Capture the cell that displays the provided text and extract its (x, y) central coordinate. 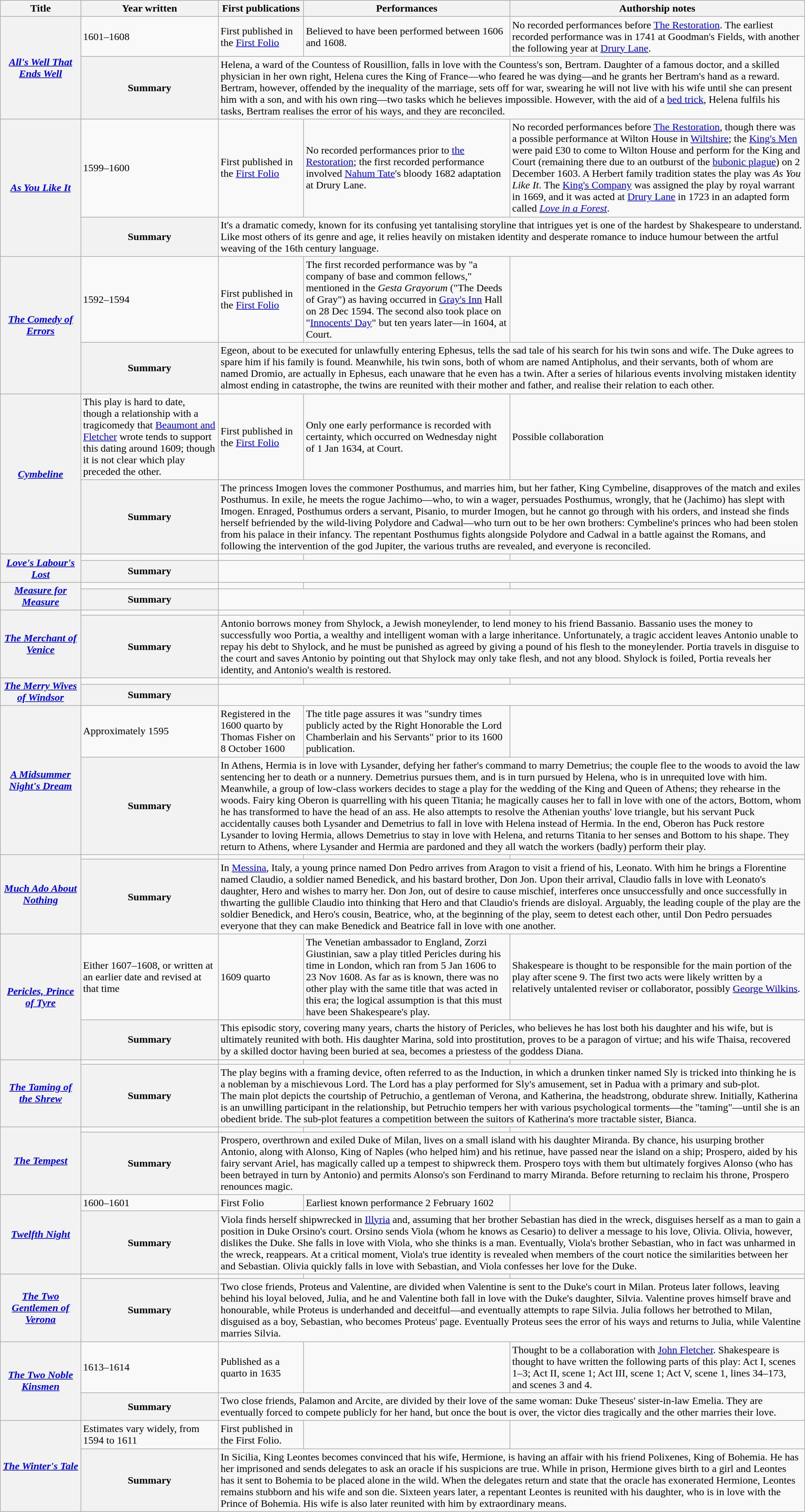
Measure for Measure (40, 596)
Possible collaboration (658, 437)
The Comedy of Errors (40, 325)
Earliest known performance 2 February 1602 (407, 1203)
Cymbeline (40, 474)
The Taming of the Shrew (40, 1093)
A Midsummer Night's Dream (40, 780)
1613–1614 (150, 1367)
1599–1600 (150, 168)
First Folio (261, 1203)
First published in the First Folio. (261, 1435)
Pericles, Prince of Tyre (40, 997)
Twelfth Night (40, 1234)
As You Like It (40, 188)
1592–1594 (150, 299)
Title (40, 9)
The Merry Wives of Windsor (40, 692)
1609 quarto (261, 977)
Registered in the 1600 quarto by Thomas Fisher on 8 October 1600 (261, 731)
The Two Noble Kinsmen (40, 1381)
Authorship notes (658, 9)
Published as a quarto in 1635 (261, 1367)
The Two Gentlemen of Verona (40, 1308)
The Merchant of Venice (40, 644)
All's Well That Ends Well (40, 68)
Year written (150, 9)
No recorded performances prior to the Restoration; the first recorded performance involved Nahum Tate's bloody 1682 adaptation at Drury Lane. (407, 168)
The Tempest (40, 1161)
Love's Labour's Lost (40, 568)
Approximately 1595 (150, 731)
Only one early performance is recorded with certainty, which occurred on Wednesday night of 1 Jan 1634, at Court. (407, 437)
1601–1608 (150, 37)
Much Ado About Nothing (40, 894)
The Winter's Tale (40, 1466)
Performances (407, 9)
Either 1607–1608, or written at an earlier date and revised at that time (150, 977)
Estimates vary widely, from 1594 to 1611 (150, 1435)
1600–1601 (150, 1203)
Believed to have been performed between 1606 and 1608. (407, 37)
First publications (261, 9)
